Determine the [x, y] coordinate at the center of the cell enclosing the given text.  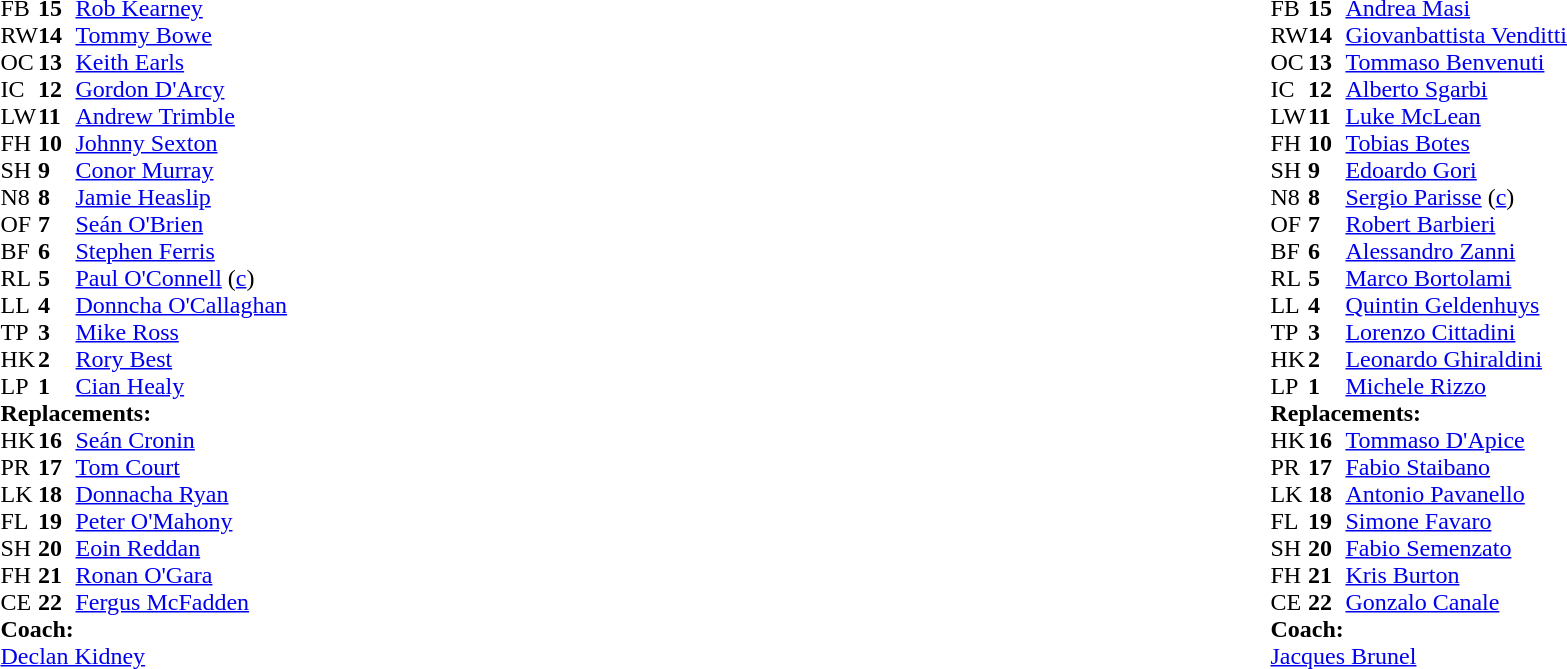
Gonzalo Canale [1456, 602]
Marco Bortolami [1456, 278]
Tommaso Benvenuti [1456, 62]
Ronan O'Gara [182, 576]
Peter O'Mahony [182, 522]
Kris Burton [1456, 576]
Mike Ross [182, 332]
Fabio Semenzato [1456, 548]
Andrew Trimble [182, 116]
Johnny Sexton [182, 144]
Leonardo Ghiraldini [1456, 360]
Seán O'Brien [182, 224]
Keith Earls [182, 62]
Paul O'Connell (c) [182, 278]
Edoardo Gori [1456, 170]
Luke McLean [1456, 116]
Giovanbattista Venditti [1456, 36]
Tommaso D'Apice [1456, 440]
Donncha O'Callaghan [182, 306]
Seán Cronin [182, 440]
Tom Court [182, 468]
Simone Favaro [1456, 522]
Donnacha Ryan [182, 494]
Declan Kidney [144, 656]
Tommy Bowe [182, 36]
Rory Best [182, 360]
Quintin Geldenhuys [1456, 306]
Gordon D'Arcy [182, 90]
Sergio Parisse (c) [1456, 198]
Michele Rizzo [1456, 386]
Antonio Pavanello [1456, 494]
Robert Barbieri [1456, 224]
Alberto Sgarbi [1456, 90]
Cian Healy [182, 386]
Fergus McFadden [182, 602]
Eoin Reddan [182, 548]
Tobias Botes [1456, 144]
Alessandro Zanni [1456, 252]
Conor Murray [182, 170]
Stephen Ferris [182, 252]
Jamie Heaslip [182, 198]
Lorenzo Cittadini [1456, 332]
Jacques Brunel [1418, 656]
Fabio Staibano [1456, 468]
